Pinpoint the cell where the given text exists, returning its [X, Y] midpoint coordinate. 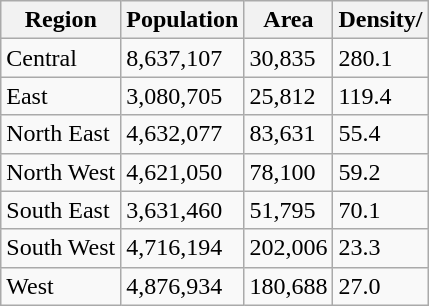
South East [61, 210]
83,631 [288, 134]
4,716,194 [182, 248]
78,100 [288, 172]
30,835 [288, 58]
Population [182, 20]
27.0 [380, 286]
Density/ [380, 20]
3,080,705 [182, 96]
8,637,107 [182, 58]
4,621,050 [182, 172]
Central [61, 58]
4,632,077 [182, 134]
North West [61, 172]
202,006 [288, 248]
25,812 [288, 96]
South West [61, 248]
3,631,460 [182, 210]
East [61, 96]
Area [288, 20]
51,795 [288, 210]
23.3 [380, 248]
Region [61, 20]
70.1 [380, 210]
4,876,934 [182, 286]
180,688 [288, 286]
West [61, 286]
280.1 [380, 58]
55.4 [380, 134]
North East [61, 134]
119.4 [380, 96]
59.2 [380, 172]
